Identify which cell holds the provided text, then report its (X, Y) central coordinate. 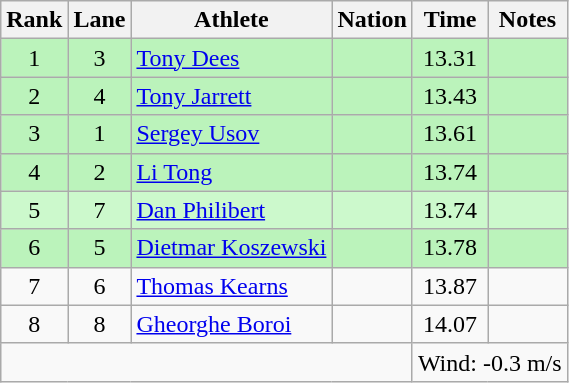
Li Tong (232, 172)
13.87 (450, 286)
14.07 (450, 324)
Notes (528, 20)
13.43 (450, 96)
Dietmar Koszewski (232, 248)
Time (450, 20)
Lane (100, 20)
Wind: -0.3 m/s (490, 362)
Nation (372, 20)
Tony Jarrett (232, 96)
Dan Philibert (232, 210)
13.31 (450, 58)
13.78 (450, 248)
13.61 (450, 134)
Thomas Kearns (232, 286)
Athlete (232, 20)
Tony Dees (232, 58)
Gheorghe Boroi (232, 324)
Rank (34, 20)
Sergey Usov (232, 134)
